Search for the cell housing the specified text and yield its [x, y] center coordinate. 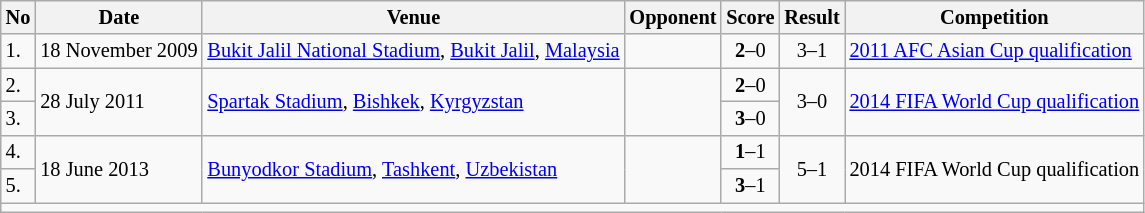
1. [18, 51]
2. [18, 85]
Bukit Jalil National Stadium, Bukit Jalil, Malaysia [413, 51]
5–1 [812, 168]
Result [812, 17]
Bunyodkor Stadium, Tashkent, Uzbekistan [413, 168]
4. [18, 152]
5. [18, 186]
Venue [413, 17]
2011 AFC Asian Cup qualification [995, 51]
28 July 2011 [118, 102]
No [18, 17]
Competition [995, 17]
18 November 2009 [118, 51]
Score [750, 17]
Spartak Stadium, Bishkek, Kyrgyzstan [413, 102]
18 June 2013 [118, 168]
3. [18, 118]
Date [118, 17]
1–1 [750, 152]
Opponent [672, 17]
